For the text-containing cell, return its midpoint in [X, Y] coordinate format. 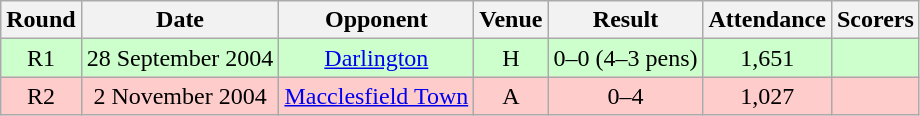
R1 [41, 58]
Macclesfield Town [376, 96]
R2 [41, 96]
1,027 [767, 96]
Result [626, 20]
Scorers [875, 20]
28 September 2004 [180, 58]
2 November 2004 [180, 96]
Round [41, 20]
Venue [511, 20]
A [511, 96]
Darlington [376, 58]
Opponent [376, 20]
1,651 [767, 58]
0–4 [626, 96]
Date [180, 20]
Attendance [767, 20]
0–0 (4–3 pens) [626, 58]
H [511, 58]
